Identify which cell holds the provided text, then report its [X, Y] central coordinate. 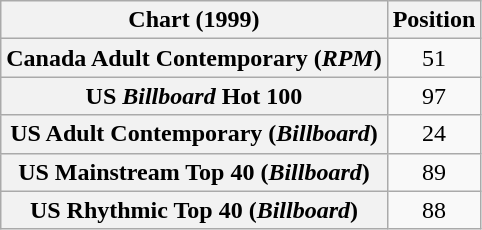
US Billboard Hot 100 [194, 96]
Position [434, 20]
US Adult Contemporary (Billboard) [194, 134]
Chart (1999) [194, 20]
51 [434, 58]
88 [434, 210]
89 [434, 172]
US Mainstream Top 40 (Billboard) [194, 172]
24 [434, 134]
97 [434, 96]
Canada Adult Contemporary (RPM) [194, 58]
US Rhythmic Top 40 (Billboard) [194, 210]
